Find where the given text appears and provide that cell's center as [X, Y] coordinate. 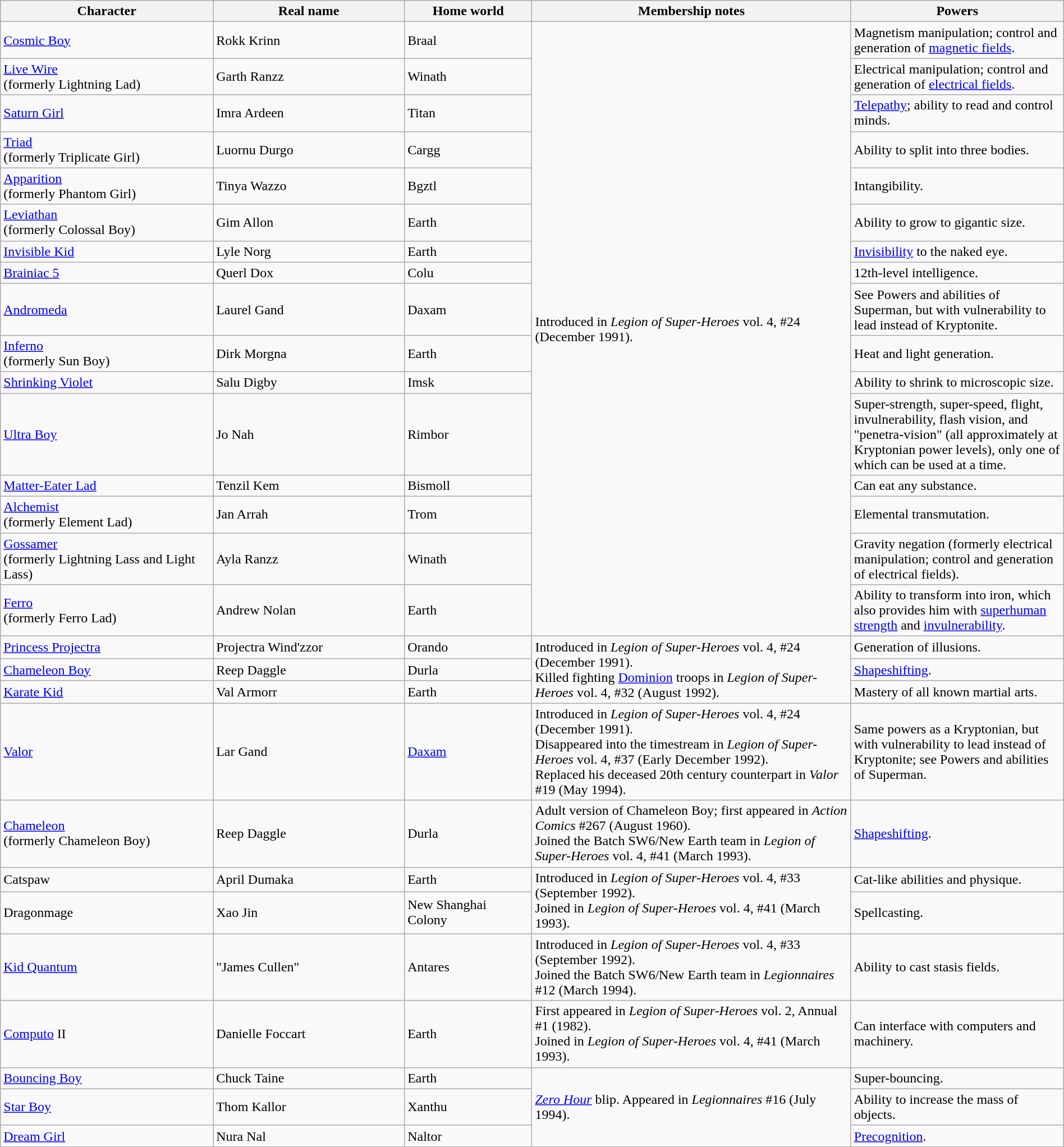
Antares [468, 967]
Titan [468, 113]
"James Cullen" [309, 967]
Gim Allon [309, 222]
Real name [309, 11]
Membership notes [691, 11]
Leviathan(formerly Colossal Boy) [107, 222]
Brainiac 5 [107, 273]
Valor [107, 752]
Introduced in Legion of Super-Heroes vol. 4, #33 (September 1992).Joined in Legion of Super-Heroes vol. 4, #41 (March 1993). [691, 900]
Intangibility. [957, 186]
Colu [468, 273]
12th-level intelligence. [957, 273]
Star Boy [107, 1107]
Rimbor [468, 434]
Andrew Nolan [309, 611]
Karate Kid [107, 692]
Imra Ardeen [309, 113]
Tinya Wazzo [309, 186]
Heat and light generation. [957, 354]
Same powers as a Kryptonian, but with vulnerability to lead instead of Kryptonite; see Powers and abilities of Superman. [957, 752]
Alchemist(formerly Element Lad) [107, 515]
Magnetism manipulation; control and generation of magnetic fields. [957, 40]
Braal [468, 40]
Laurel Gand [309, 309]
Thom Kallor [309, 1107]
Electrical manipulation; control and generation of electrical fields. [957, 76]
Val Armorr [309, 692]
Ability to transform into iron, which also provides him with superhuman strength and invulnerability. [957, 611]
Powers [957, 11]
Triad(formerly Triplicate Girl) [107, 149]
Bismoll [468, 486]
Introduced in Legion of Super-Heroes vol. 4, #24 (December 1991).Killed fighting Dominion troops in Legion of Super-Heroes vol. 4, #32 (August 1992). [691, 670]
Cat-like abilities and physique. [957, 879]
Shrinking Violet [107, 382]
Cosmic Boy [107, 40]
April Dumaka [309, 879]
Invisibility to the naked eye. [957, 251]
Andromeda [107, 309]
Tenzil Kem [309, 486]
Cargg [468, 149]
Dragonmage [107, 912]
Saturn Girl [107, 113]
Garth Ranzz [309, 76]
Lyle Norg [309, 251]
Can interface with computers and machinery. [957, 1034]
Bgztl [468, 186]
Invisible Kid [107, 251]
Jo Nah [309, 434]
Querl Dox [309, 273]
Computo II [107, 1034]
Chameleon Boy [107, 669]
Super-bouncing. [957, 1078]
Generation of illusions. [957, 648]
Chameleon(formerly Chameleon Boy) [107, 834]
Gossamer(formerly Lightning Lass and Light Lass) [107, 559]
Xao Jin [309, 912]
Ability to cast stasis fields. [957, 967]
Ayla Ranzz [309, 559]
Spellcasting. [957, 912]
Xanthu [468, 1107]
Rokk Krinn [309, 40]
Ability to increase the mass of objects. [957, 1107]
Home world [468, 11]
Ability to grow to gigantic size. [957, 222]
Apparition(formerly Phantom Girl) [107, 186]
Live Wire(formerly Lightning Lad) [107, 76]
Dream Girl [107, 1136]
Telepathy; ability to read and control minds. [957, 113]
Inferno(formerly Sun Boy) [107, 354]
Nura Nal [309, 1136]
Introduced in Legion of Super-Heroes vol. 4, #33 (September 1992).Joined the Batch SW6/New Earth team in Legionnaires #12 (March 1994). [691, 967]
Lar Gand [309, 752]
Jan Arrah [309, 515]
Luornu Durgo [309, 149]
Mastery of all known martial arts. [957, 692]
Character [107, 11]
See Powers and abilities of Superman, but with vulnerability to lead instead of Kryptonite. [957, 309]
Danielle Foccart [309, 1034]
Elemental transmutation. [957, 515]
Zero Hour blip. Appeared in Legionnaires #16 (July 1994). [691, 1107]
Ability to split into three bodies. [957, 149]
Catspaw [107, 879]
First appeared in Legion of Super-Heroes vol. 2, Annual #1 (1982).Joined in Legion of Super-Heroes vol. 4, #41 (March 1993). [691, 1034]
Trom [468, 515]
Ferro(formerly Ferro Lad) [107, 611]
Ultra Boy [107, 434]
New Shanghai Colony [468, 912]
Dirk Morgna [309, 354]
Introduced in Legion of Super-Heroes vol. 4, #24 (December 1991). [691, 329]
Imsk [468, 382]
Ability to shrink to microscopic size. [957, 382]
Can eat any substance. [957, 486]
Naltor [468, 1136]
Bouncing Boy [107, 1078]
Kid Quantum [107, 967]
Princess Projectra [107, 648]
Gravity negation (formerly electrical manipulation; control and generation of electrical fields). [957, 559]
Precognition. [957, 1136]
Chuck Taine [309, 1078]
Projectra Wind'zzor [309, 648]
Matter-Eater Lad [107, 486]
Salu Digby [309, 382]
Orando [468, 648]
